Detect which cell encompasses the target text, then output its (X, Y) center coordinate. 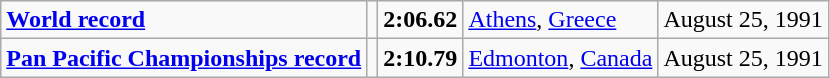
Pan Pacific Championships record (184, 58)
Edmonton, Canada (560, 58)
2:10.79 (420, 58)
Athens, Greece (560, 20)
2:06.62 (420, 20)
World record (184, 20)
